Determine the (x, y) coordinate at the center of the cell enclosing the given text.  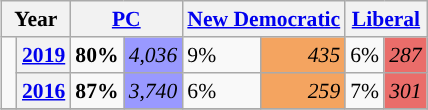
301 (406, 91)
2016 (44, 91)
New Democratic (264, 19)
2019 (44, 55)
Year (36, 19)
4,036 (154, 55)
80% (96, 55)
259 (302, 91)
87% (96, 91)
287 (406, 55)
435 (302, 55)
Liberal (386, 19)
PC (126, 19)
9% (221, 55)
3,740 (154, 91)
7% (364, 91)
